Return (X, Y) of the center of cell containing provided text 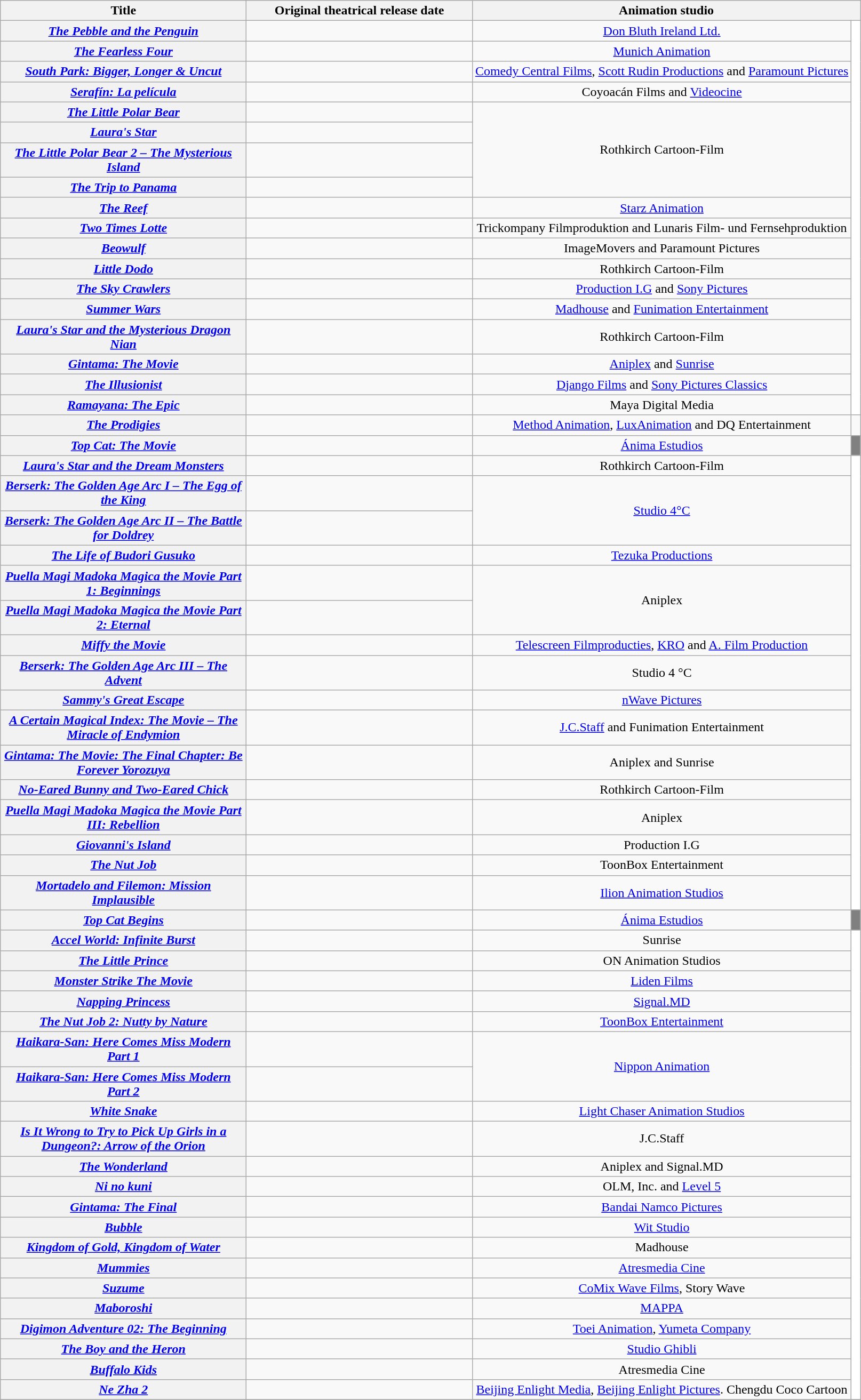
J.C.Staff (661, 1139)
Beowulf (124, 248)
Giovanni's Island (124, 845)
The Life of Budori Gusuko (124, 555)
The Sky Crawlers (124, 289)
Miffy the Movie (124, 645)
Don Bluth Ireland Ltd. (661, 31)
Berserk: The Golden Age Arc II – The Battle for Doldrey (124, 528)
Original theatrical release date (360, 11)
Method Animation, LuxAnimation and DQ Entertainment (661, 425)
Studio Ghibli (661, 1349)
Gintama: The Final (124, 1207)
Monster Strike The Movie (124, 981)
Maya Digital Media (661, 405)
ON Animation Studios (661, 961)
Nippon Animation (661, 1066)
Suzume (124, 1288)
Napping Princess (124, 1001)
ImageMovers and Paramount Pictures (661, 248)
Gintama: The Movie (124, 364)
The Nut Job (124, 865)
Two Times Lotte (124, 228)
Haikara-San: Here Comes Miss Modern Part 1 (124, 1049)
Little Dodo (124, 268)
Laura's Star (124, 132)
Production I.G and Sony Pictures (661, 289)
Toei Animation, Yumeta Company (661, 1329)
Kingdom of Gold, Kingdom of Water (124, 1247)
Studio 4 °C (661, 672)
Maboroshi (124, 1308)
Comedy Central Films, Scott Rudin Productions and Paramount Pictures (661, 71)
OLM, Inc. and Level 5 (661, 1187)
The Little Polar Bear (124, 112)
The Fearless Four (124, 51)
Coyoacán Films and Videocine (661, 92)
The Nut Job 2: Nutty by Nature (124, 1021)
Mummies (124, 1268)
Aniplex and Signal.MD (661, 1166)
The Pebble and the Penguin (124, 31)
nWave Pictures (661, 700)
Wit Studio (661, 1227)
The Illusionist (124, 385)
Mortadelo and Filemon: Mission Implausible (124, 893)
The Little Prince (124, 961)
Laura's Star and the Dream Monsters (124, 466)
Liden Films (661, 981)
Sunrise (661, 940)
Puella Magi Madoka Magica the Movie Part 2: Eternal (124, 618)
Sammy's Great Escape (124, 700)
South Park: Bigger, Longer & Uncut (124, 71)
CoMix Wave Films, Story Wave (661, 1288)
Serafín: La película (124, 92)
The Wonderland (124, 1166)
Madhouse and Funimation Entertainment (661, 309)
Ne Zha 2 (124, 1389)
Telescreen Filmproducties, KRO and A. Film Production (661, 645)
Production I.G (661, 845)
Tezuka Productions (661, 555)
Ilion Animation Studios (661, 893)
Puella Magi Madoka Magica the Movie Part III: Rebellion (124, 817)
Starz Animation (661, 207)
The Reef (124, 207)
Signal.MD (661, 1001)
Bubble (124, 1227)
The Little Polar Bear 2 – The Mysterious Island (124, 160)
A Certain Magical Index: The Movie – The Miracle of Endymion (124, 727)
Top Cat: The Movie (124, 445)
Trickompany Filmproduktion and Lunaris Film- und Fernsehproduktion (661, 228)
Ni no kuni (124, 1187)
MAPPA (661, 1308)
White Snake (124, 1111)
The Prodigies (124, 425)
Buffalo Kids (124, 1369)
Light Chaser Animation Studios (661, 1111)
Is It Wrong to Try to Pick Up Girls in a Dungeon?: Arrow of the Orion (124, 1139)
Berserk: The Golden Age Arc III – The Advent (124, 672)
Berserk: The Golden Age Arc I – The Egg of the King (124, 493)
Title (124, 11)
Beijing Enlight Media, Beijing Enlight Pictures. Chengdu Coco Cartoon (661, 1389)
Django Films and Sony Pictures Classics (661, 385)
Madhouse (661, 1247)
Munich Animation (661, 51)
Animation studio (666, 11)
Ramayana: The Epic (124, 405)
Studio 4°C (661, 510)
Gintama: The Movie: The Final Chapter: Be Forever Yorozuya (124, 763)
Top Cat Begins (124, 920)
Accel World: Infinite Burst (124, 940)
The Trip to Panama (124, 187)
Summer Wars (124, 309)
Puella Magi Madoka Magica the Movie Part 1: Beginnings (124, 582)
The Boy and the Heron (124, 1349)
Haikara-San: Here Comes Miss Modern Part 2 (124, 1084)
Bandai Namco Pictures (661, 1207)
Laura's Star and the Mysterious Dragon Nian (124, 337)
J.C.Staff and Funimation Entertainment (661, 727)
No-Eared Bunny and Two-Eared Chick (124, 790)
Digimon Adventure 02: The Beginning (124, 1329)
